Detect which cell encompasses the target text, then output its [x, y] center coordinate. 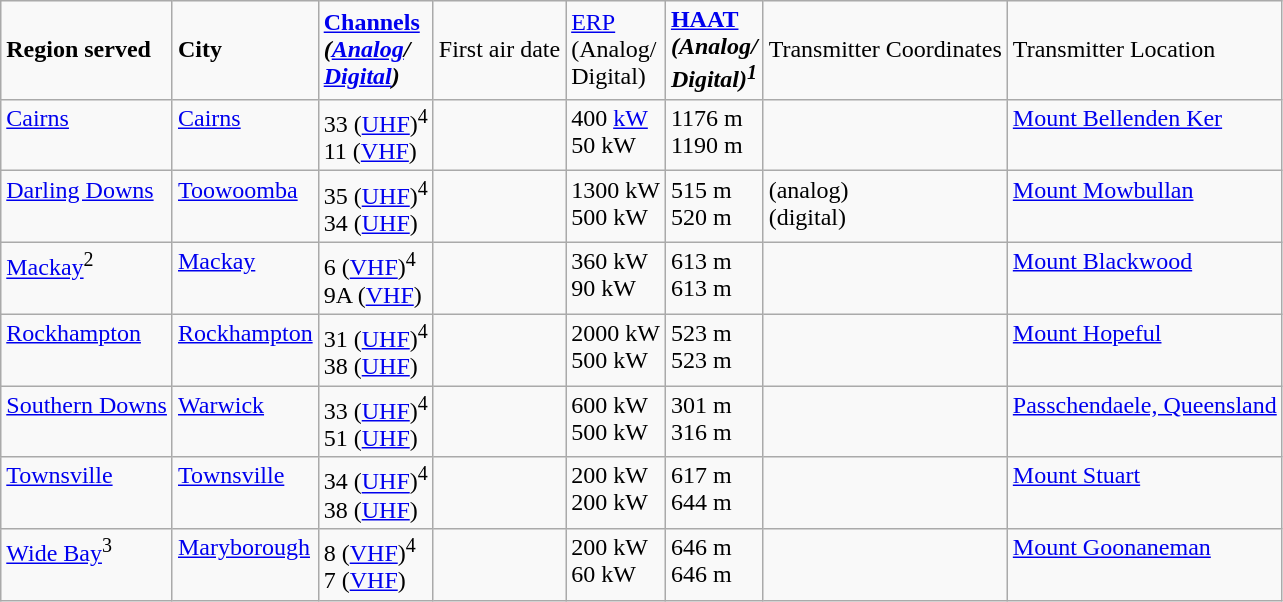
301 m316 m [714, 422]
Toowoomba [245, 207]
Mackay2 [87, 278]
Wide Bay3 [87, 565]
6 (VHF)49A (VHF) [376, 278]
Mackay [245, 278]
Darling Downs [87, 207]
34 (UHF)438 (UHF) [376, 493]
8 (VHF)47 (VHF) [376, 565]
200 kW60 kW [616, 565]
Mount Bellenden Ker [1144, 135]
35 (UHF)434 (UHF) [376, 207]
31 (UHF)438 (UHF) [376, 350]
Channels(Analog/Digital) [376, 50]
Mount Blackwood [1144, 278]
City [245, 50]
33 (UHF)411 (VHF) [376, 135]
HAAT(Analog/Digital)1 [714, 50]
Region served [87, 50]
523 m523 m [714, 350]
1300 kW500 kW [616, 207]
Warwick [245, 422]
646 m646 m [714, 565]
Transmitter Location [1144, 50]
33 (UHF)451 (UHF) [376, 422]
200 kW200 kW [616, 493]
Mount Hopeful [1144, 350]
First air date [499, 50]
2000 kW500 kW [616, 350]
Mount Goonaneman [1144, 565]
Southern Downs [87, 422]
400 kW50 kW [616, 135]
Passchendaele, Queensland [1144, 422]
(analog) (digital) [885, 207]
360 kW90 kW [616, 278]
Mount Stuart [1144, 493]
515 m520 m [714, 207]
613 m613 m [714, 278]
600 kW500 kW [616, 422]
1176 m1190 m [714, 135]
ERP(Analog/Digital) [616, 50]
617 m644 m [714, 493]
Maryborough [245, 565]
Mount Mowbullan [1144, 207]
Transmitter Coordinates [885, 50]
